Detect which cell encompasses the target text, then output its (x, y) center coordinate. 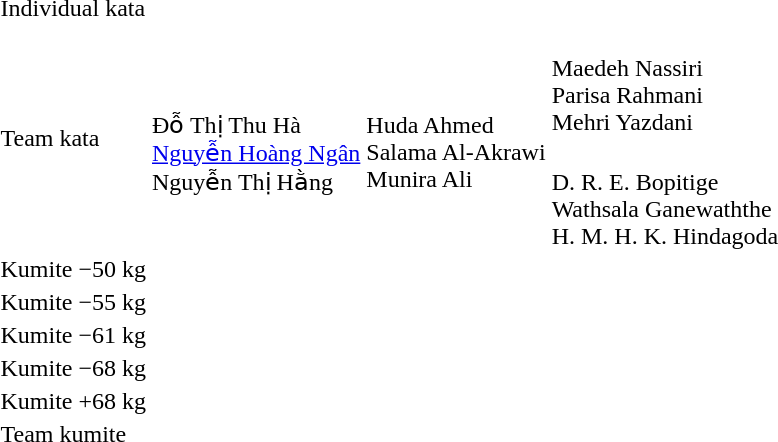
Đỗ Thị Thu HàNguyễn Hoàng NgânNguyễn Thị Hằng (256, 138)
Huda AhmedSalama Al-AkrawiMunira Ali (456, 138)
